Pinpoint the cell where the given text exists, returning its (x, y) midpoint coordinate. 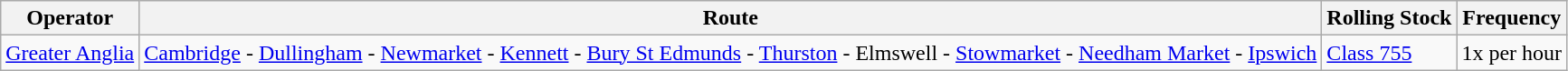
Greater Anglia (71, 53)
Route (731, 18)
Frequency (1512, 18)
1x per hour (1512, 53)
Operator (71, 18)
Cambridge - Dullingham - Newmarket - Kennett - Bury St Edmunds - Thurston - Elmswell - Stowmarket - Needham Market - Ipswich (731, 53)
Rolling Stock (1390, 18)
Class 755 (1390, 53)
